Output the [x, y] coordinate of the center of the cell containing the given text.  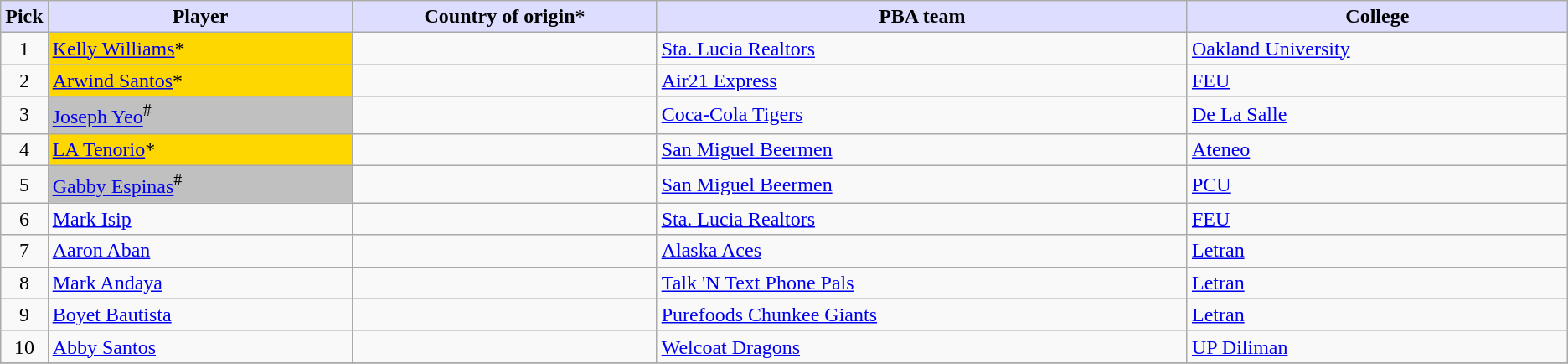
Joseph Yeo# [200, 116]
UP Diliman [1377, 346]
College [1377, 17]
Abby Santos [200, 346]
Air21 Express [921, 81]
5 [24, 185]
Boyet Bautista [200, 315]
Arwind Santos* [200, 81]
Purefoods Chunkee Giants [921, 315]
Mark Andaya [200, 283]
LA Tenorio* [200, 149]
Mark Isip [200, 219]
Country of origin* [504, 17]
4 [24, 149]
Kelly Williams* [200, 49]
Player [200, 17]
Talk 'N Text Phone Pals [921, 283]
De La Salle [1377, 116]
6 [24, 219]
Pick [24, 17]
8 [24, 283]
Aaron Aban [200, 251]
3 [24, 116]
1 [24, 49]
PBA team [921, 17]
2 [24, 81]
PCU [1377, 185]
Alaska Aces [921, 251]
Coca-Cola Tigers [921, 116]
Welcoat Dragons [921, 346]
Gabby Espinas# [200, 185]
10 [24, 346]
Oakland University [1377, 49]
Ateneo [1377, 149]
7 [24, 251]
9 [24, 315]
